Capture the cell that displays the provided text and extract its (X, Y) central coordinate. 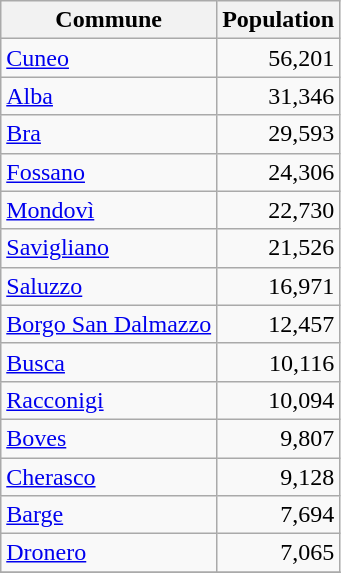
56,201 (278, 58)
Racconigi (109, 400)
22,730 (278, 210)
Boves (109, 438)
29,593 (278, 134)
Population (278, 20)
Savigliano (109, 248)
Saluzzo (109, 286)
24,306 (278, 172)
Fossano (109, 172)
16,971 (278, 286)
Cherasco (109, 477)
10,094 (278, 400)
Bra (109, 134)
Cuneo (109, 58)
Busca (109, 362)
7,065 (278, 553)
Mondovì (109, 210)
Borgo San Dalmazzo (109, 324)
10,116 (278, 362)
Alba (109, 96)
9,807 (278, 438)
Barge (109, 515)
21,526 (278, 248)
9,128 (278, 477)
Commune (109, 20)
31,346 (278, 96)
Dronero (109, 553)
7,694 (278, 515)
12,457 (278, 324)
